Output the (x, y) coordinate of the center of the cell containing the given text.  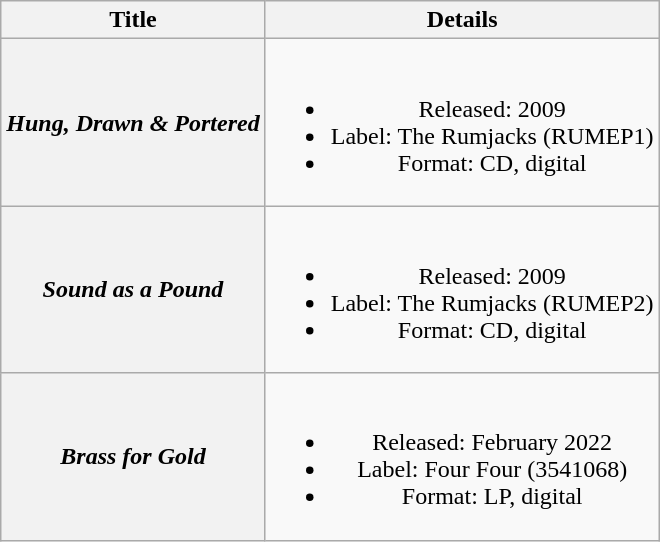
Title (133, 20)
Hung, Drawn & Portered (133, 122)
Released: February 2022Label: Four Four (3541068)Format: LP, digital (462, 456)
Sound as a Pound (133, 290)
Details (462, 20)
Released: 2009Label: The Rumjacks (RUMEP1)Format: CD, digital (462, 122)
Released: 2009Label: The Rumjacks (RUMEP2)Format: CD, digital (462, 290)
Brass for Gold (133, 456)
